For the text-containing cell, return its midpoint in [X, Y] coordinate format. 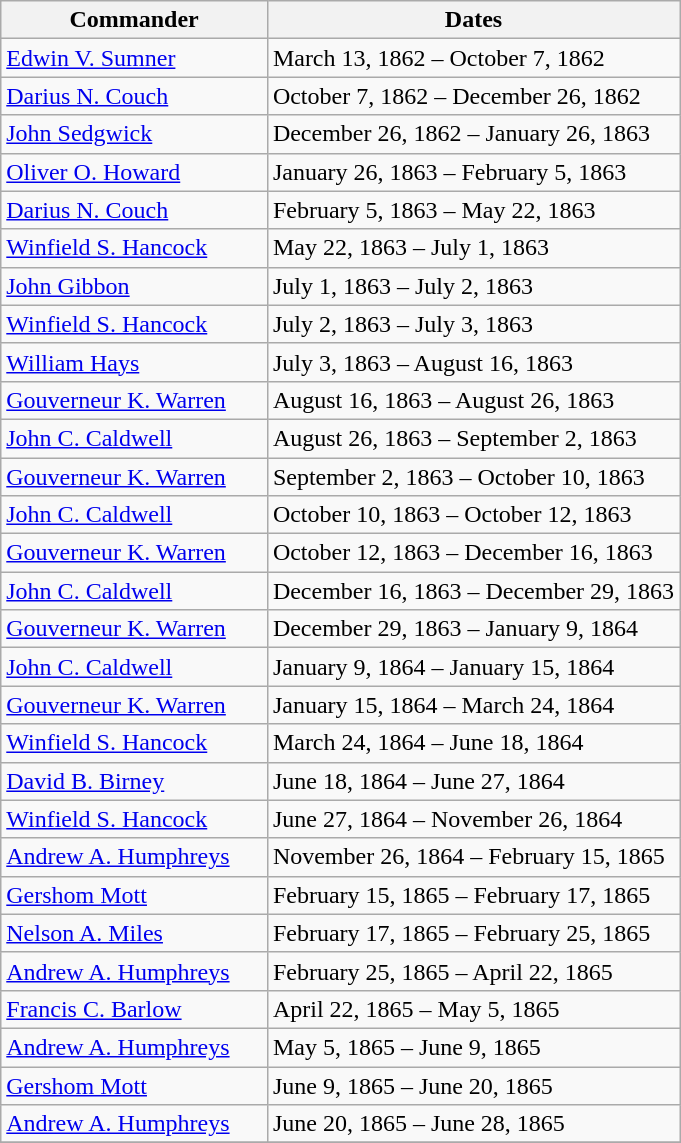
June 9, 1865 – June 20, 1865 [473, 1085]
October 7, 1862 – December 26, 1862 [473, 96]
December 26, 1862 – January 26, 1863 [473, 134]
June 27, 1864 – November 26, 1864 [473, 819]
David B. Birney [134, 781]
August 16, 1863 – August 26, 1863 [473, 400]
April 22, 1865 – May 5, 1865 [473, 1009]
March 24, 1864 – June 18, 1864 [473, 743]
March 13, 1862 – October 7, 1862 [473, 58]
February 25, 1865 – April 22, 1865 [473, 971]
Nelson A. Miles [134, 933]
John Gibbon [134, 286]
October 10, 1863 – October 12, 1863 [473, 515]
January 26, 1863 – February 5, 1863 [473, 172]
January 15, 1864 – March 24, 1864 [473, 705]
John Sedgwick [134, 134]
February 5, 1863 – May 22, 1863 [473, 210]
Francis C. Barlow [134, 1009]
July 1, 1863 – July 2, 1863 [473, 286]
July 3, 1863 – August 16, 1863 [473, 362]
December 16, 1863 – December 29, 1863 [473, 591]
August 26, 1863 – September 2, 1863 [473, 438]
Dates [473, 20]
May 5, 1865 – June 9, 1865 [473, 1047]
June 20, 1865 – June 28, 1865 [473, 1124]
William Hays [134, 362]
January 9, 1864 – January 15, 1864 [473, 667]
September 2, 1863 – October 10, 1863 [473, 477]
February 15, 1865 – February 17, 1865 [473, 895]
February 17, 1865 – February 25, 1865 [473, 933]
November 26, 1864 – February 15, 1865 [473, 857]
Edwin V. Sumner [134, 58]
Oliver O. Howard [134, 172]
May 22, 1863 – July 1, 1863 [473, 248]
Commander [134, 20]
October 12, 1863 – December 16, 1863 [473, 553]
December 29, 1863 – January 9, 1864 [473, 629]
June 18, 1864 – June 27, 1864 [473, 781]
July 2, 1863 – July 3, 1863 [473, 324]
